Pinpoint the cell where the given text exists, returning its [x, y] midpoint coordinate. 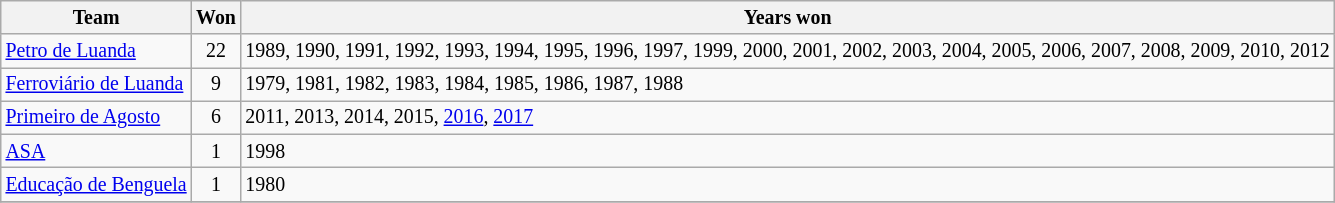
2011, 2013, 2014, 2015, 2016, 2017 [788, 118]
1998 [788, 152]
22 [216, 50]
1979, 1981, 1982, 1983, 1984, 1985, 1986, 1987, 1988 [788, 84]
Years won [788, 18]
Primeiro de Agosto [96, 118]
1989, 1990, 1991, 1992, 1993, 1994, 1995, 1996, 1997, 1999, 2000, 2001, 2002, 2003, 2004, 2005, 2006, 2007, 2008, 2009, 2010, 2012 [788, 50]
1980 [788, 184]
Educação de Benguela [96, 184]
Ferroviário de Luanda [96, 84]
Petro de Luanda [96, 50]
ASA [96, 152]
9 [216, 84]
Team [96, 18]
Won [216, 18]
6 [216, 118]
